Provide the [x, y] coordinate of the cell's center where the given text is located.  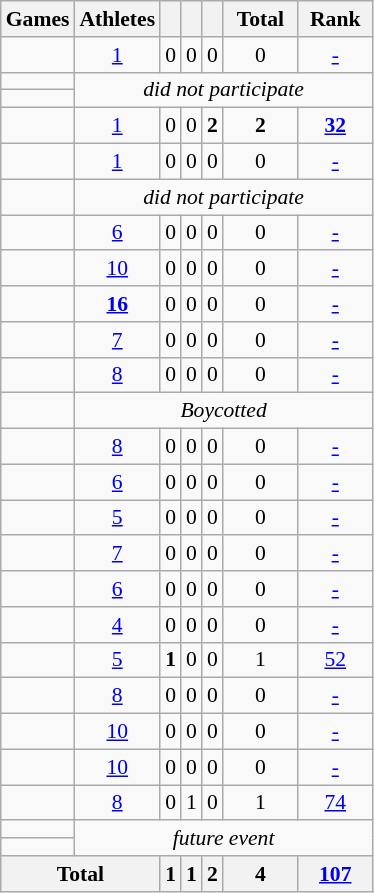
Games [38, 19]
107 [336, 874]
Rank [336, 19]
future event [223, 839]
Athletes [117, 19]
32 [336, 126]
Boycotted [223, 411]
16 [117, 304]
74 [336, 803]
52 [336, 660]
